Detect which cell encompasses the target text, then output its (x, y) center coordinate. 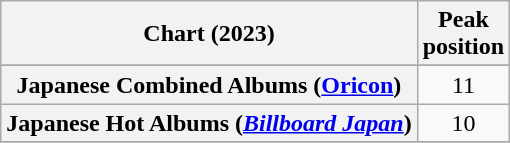
Japanese Hot Albums (Billboard Japan) (209, 123)
Japanese Combined Albums (Oricon) (209, 85)
11 (463, 85)
Chart (2023) (209, 34)
10 (463, 123)
Peakposition (463, 34)
